Detect which cell encompasses the target text, then output its (x, y) center coordinate. 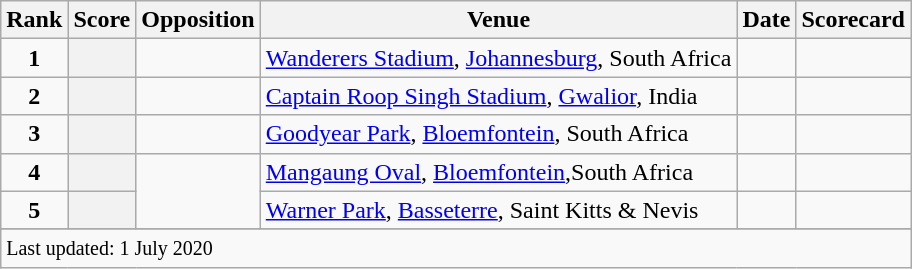
1 (34, 58)
Venue (498, 20)
Opposition (198, 20)
Scorecard (854, 20)
Wanderers Stadium, Johannesburg, South Africa (498, 58)
Warner Park, Basseterre, Saint Kitts & Nevis (498, 210)
Mangaung Oval, Bloemfontein,South Africa (498, 172)
Date (766, 20)
Last updated: 1 July 2020 (456, 248)
5 (34, 210)
Captain Roop Singh Stadium, Gwalior, India (498, 96)
3 (34, 134)
2 (34, 96)
4 (34, 172)
Rank (34, 20)
Goodyear Park, Bloemfontein, South Africa (498, 134)
Score (102, 20)
